Return [X, Y] of the center of cell containing provided text 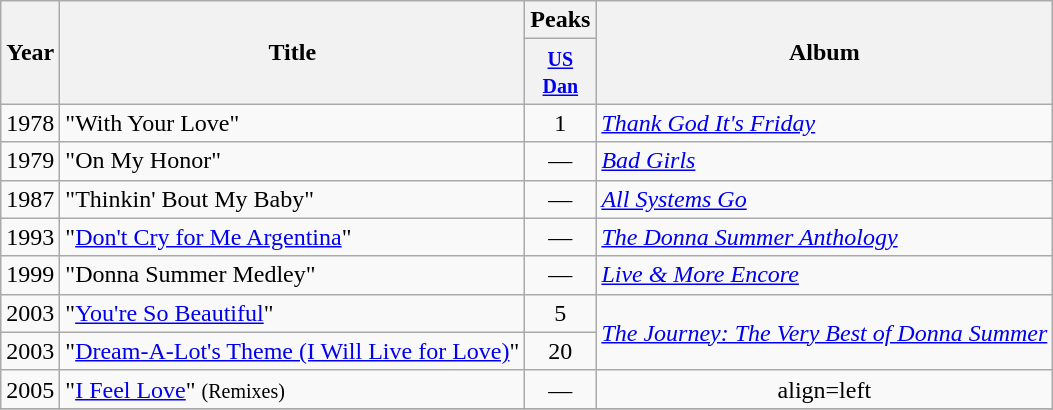
1999 [30, 275]
All Systems Go [824, 199]
Bad Girls [824, 161]
The Donna Summer Anthology [824, 237]
1993 [30, 237]
5 [560, 313]
"You're So Beautiful" [292, 313]
Title [292, 52]
2005 [30, 389]
20 [560, 351]
Live & More Encore [824, 275]
Album [824, 52]
"Dream-A-Lot's Theme (I Will Live for Love)" [292, 351]
align=left [824, 389]
1987 [30, 199]
Peaks [560, 20]
"Donna Summer Medley" [292, 275]
"Don't Cry for Me Argentina" [292, 237]
"I Feel Love" (Remixes) [292, 389]
1 [560, 123]
"On My Honor" [292, 161]
"Thinkin' Bout My Baby" [292, 199]
Year [30, 52]
1979 [30, 161]
Thank God It's Friday [824, 123]
USDan [560, 72]
The Journey: The Very Best of Donna Summer [824, 332]
"With Your Love" [292, 123]
1978 [30, 123]
